Output the (X, Y) coordinate of the center of the cell containing the given text.  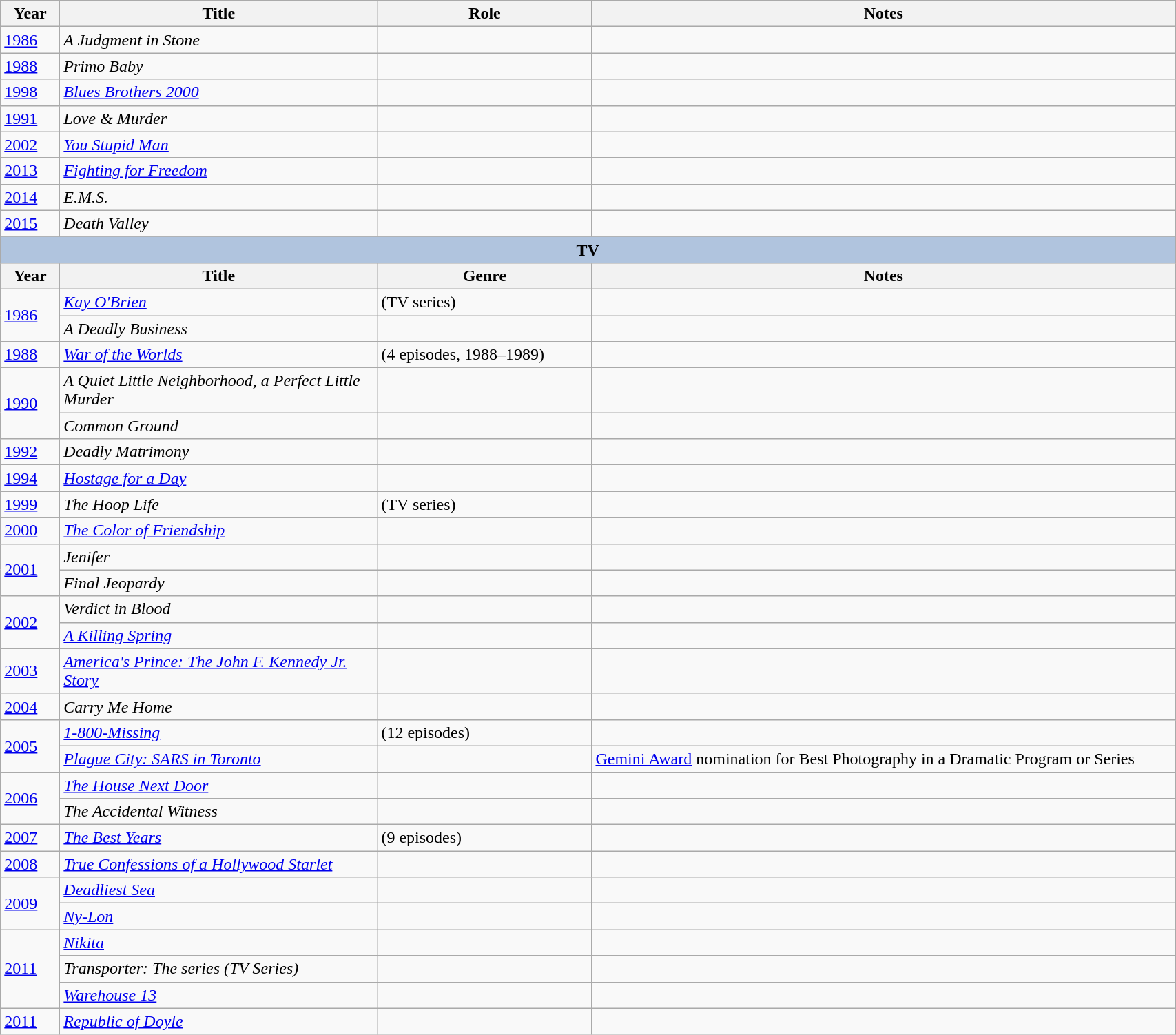
Deadly Matrimony (219, 452)
Deadliest Sea (219, 890)
A Killing Spring (219, 635)
2004 (30, 706)
Death Valley (219, 223)
Transporter: The series (TV Series) (219, 969)
E.M.S. (219, 197)
Jenifer (219, 557)
2003 (30, 671)
Warehouse 13 (219, 995)
Republic of Doyle (219, 1021)
1-800-Missing (219, 732)
Fighting for Freedom (219, 171)
The Best Years (219, 838)
Plague City: SARS in Toronto (219, 759)
The Color of Friendship (219, 531)
2008 (30, 864)
1999 (30, 504)
Kay O'Brien (219, 302)
2000 (30, 531)
Hostage for a Day (219, 478)
A Deadly Business (219, 329)
(9 episodes) (485, 838)
Love & Murder (219, 119)
1994 (30, 478)
2009 (30, 903)
1990 (30, 404)
Primo Baby (219, 66)
2006 (30, 798)
1992 (30, 452)
A Judgment in Stone (219, 40)
2014 (30, 197)
The Accidental Witness (219, 812)
Genre (485, 276)
2005 (30, 746)
Common Ground (219, 426)
(12 episodes) (485, 732)
Ny-Lon (219, 916)
The House Next Door (219, 785)
Nikita (219, 943)
Blues Brothers 2000 (219, 92)
(4 episodes, 1988–1989) (485, 355)
Verdict in Blood (219, 609)
1991 (30, 119)
True Confessions of a Hollywood Starlet (219, 864)
TV (588, 249)
2015 (30, 223)
The Hoop Life (219, 504)
Final Jeopardy (219, 583)
2013 (30, 171)
A Quiet Little Neighborhood, a Perfect Little Murder (219, 390)
America's Prince: The John F. Kennedy Jr. Story (219, 671)
You Stupid Man (219, 145)
Gemini Award nomination for Best Photography in a Dramatic Program or Series (883, 759)
Role (485, 14)
War of the Worlds (219, 355)
2007 (30, 838)
Carry Me Home (219, 706)
2001 (30, 570)
1998 (30, 92)
